Pinpoint the cell where the given text exists, returning its (x, y) midpoint coordinate. 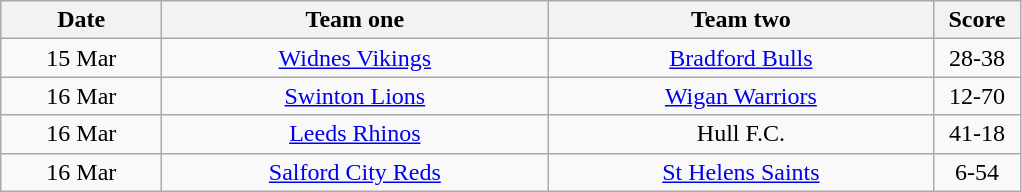
12-70 (977, 96)
Hull F.C. (741, 134)
Wigan Warriors (741, 96)
Date (82, 20)
6-54 (977, 172)
Bradford Bulls (741, 58)
Leeds Rhinos (355, 134)
Widnes Vikings (355, 58)
Team one (355, 20)
28-38 (977, 58)
15 Mar (82, 58)
St Helens Saints (741, 172)
Salford City Reds (355, 172)
Team two (741, 20)
Score (977, 20)
Swinton Lions (355, 96)
41-18 (977, 134)
